Return the (X, Y) coordinate for the center point of the cell that contains the specified text.  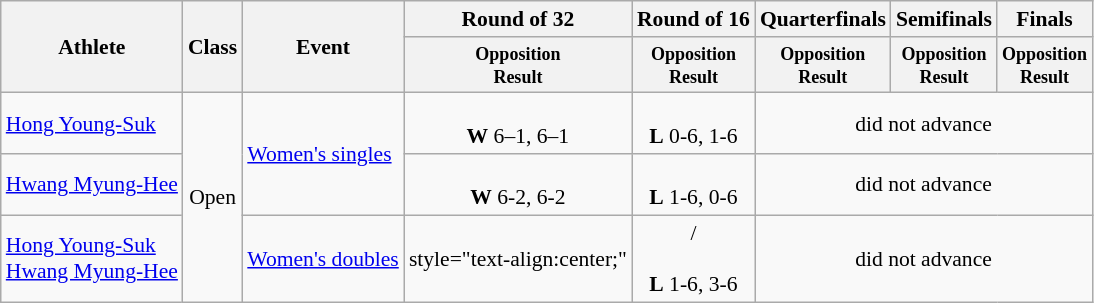
Round of 16 (694, 19)
L 0-6, 1-6 (694, 124)
Class (212, 47)
Event (323, 47)
Round of 32 (518, 19)
Women's singles (323, 154)
Hong Young-Suk Hwang Myung-Hee (92, 258)
style="text-align:center;" (518, 258)
W 6–1, 6–1 (518, 124)
Finals (1044, 19)
Women's doubles (323, 258)
Semifinals (944, 19)
W 6-2, 6-2 (518, 184)
Open (212, 198)
Hwang Myung-Hee (92, 184)
/ L 1-6, 3-6 (694, 258)
Quarterfinals (823, 19)
Athlete (92, 47)
Hong Young-Suk (92, 124)
L 1-6, 0-6 (694, 184)
